Return (X, Y) of the center of cell containing provided text 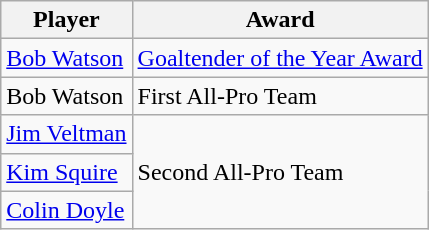
First All-Pro Team (280, 96)
Jim Veltman (66, 134)
Second All-Pro Team (280, 172)
Award (280, 20)
Colin Doyle (66, 210)
Player (66, 20)
Goaltender of the Year Award (280, 58)
Kim Squire (66, 172)
